Extract the [x, y] coordinate from the center of the cell holding the provided text.  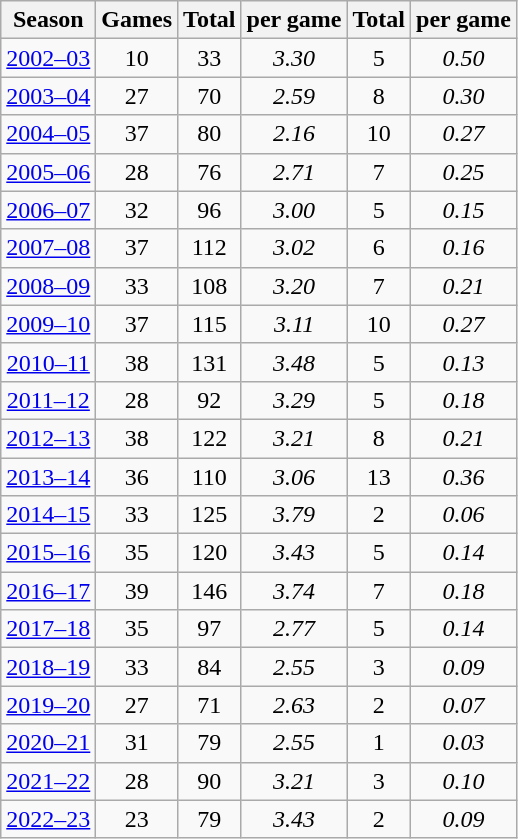
3.48 [294, 362]
2.71 [294, 172]
90 [210, 781]
13 [379, 477]
36 [137, 477]
2007–08 [48, 248]
3.29 [294, 400]
115 [210, 324]
0.50 [464, 58]
2022–23 [48, 819]
108 [210, 286]
2006–07 [48, 210]
0.30 [464, 96]
3.74 [294, 591]
23 [137, 819]
0.15 [464, 210]
125 [210, 515]
3.11 [294, 324]
96 [210, 210]
Season [48, 20]
97 [210, 629]
2015–16 [48, 553]
2018–19 [48, 667]
2009–10 [48, 324]
71 [210, 705]
70 [210, 96]
2016–17 [48, 591]
2010–11 [48, 362]
32 [137, 210]
3.79 [294, 515]
84 [210, 667]
80 [210, 134]
112 [210, 248]
2020–21 [48, 743]
31 [137, 743]
2005–06 [48, 172]
3.06 [294, 477]
6 [379, 248]
0.36 [464, 477]
0.07 [464, 705]
2011–12 [48, 400]
3.00 [294, 210]
2.59 [294, 96]
3.30 [294, 58]
Games [137, 20]
76 [210, 172]
3.20 [294, 286]
122 [210, 438]
92 [210, 400]
2.63 [294, 705]
110 [210, 477]
0.13 [464, 362]
2021–22 [48, 781]
2002–03 [48, 58]
120 [210, 553]
0.03 [464, 743]
0.16 [464, 248]
146 [210, 591]
2008–09 [48, 286]
39 [137, 591]
0.10 [464, 781]
2019–20 [48, 705]
2.16 [294, 134]
2013–14 [48, 477]
2003–04 [48, 96]
0.06 [464, 515]
2012–13 [48, 438]
2004–05 [48, 134]
131 [210, 362]
1 [379, 743]
2014–15 [48, 515]
2.77 [294, 629]
3.02 [294, 248]
2017–18 [48, 629]
0.25 [464, 172]
